Detect which cell encompasses the target text, then output its [x, y] center coordinate. 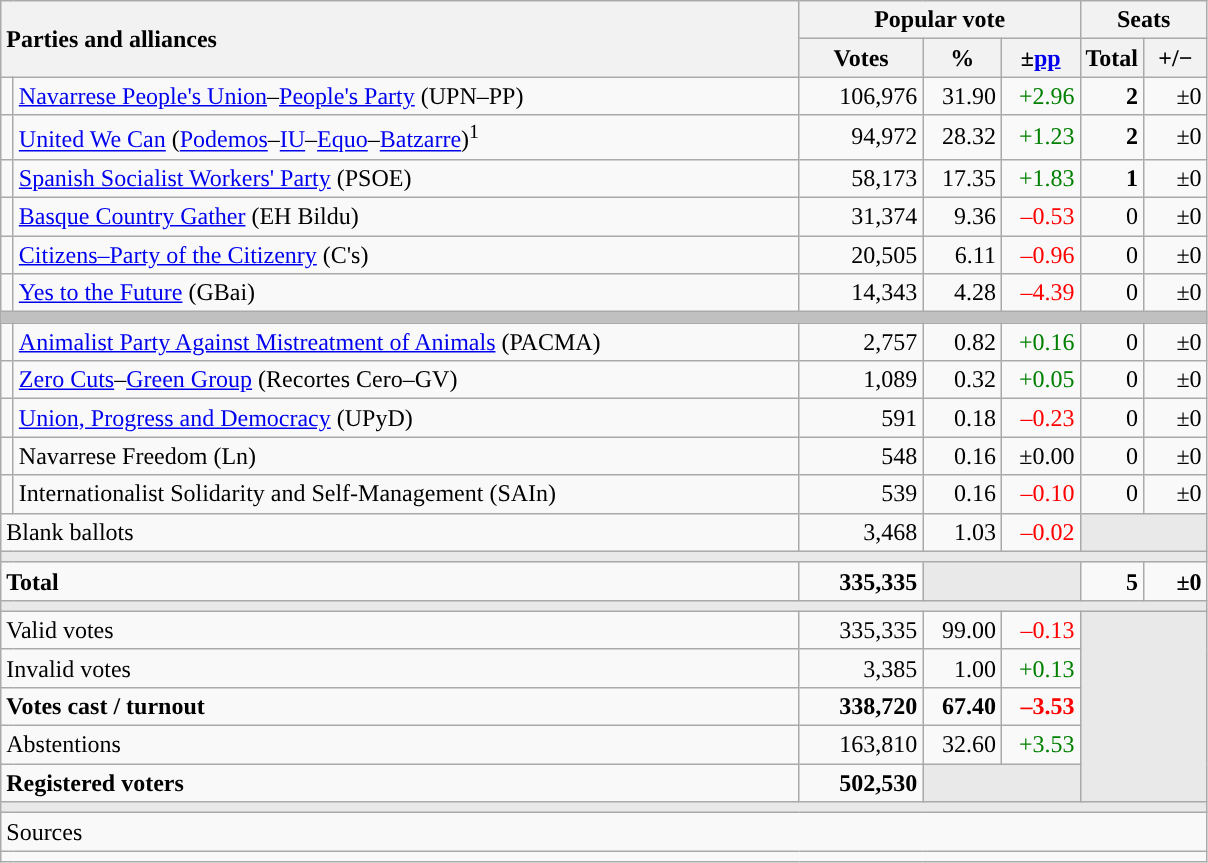
31,374 [861, 217]
Navarrese Freedom (Ln) [406, 456]
+0.13 [1040, 668]
+/− [1176, 58]
2,757 [861, 342]
+2.96 [1040, 96]
3,385 [861, 668]
539 [861, 494]
0.18 [962, 418]
Citizens–Party of the Citizenry (C's) [406, 255]
–0.96 [1040, 255]
±0.00 [1040, 456]
Votes cast / turnout [400, 706]
3,468 [861, 532]
±pp [1040, 58]
–0.53 [1040, 217]
–0.23 [1040, 418]
106,976 [861, 96]
591 [861, 418]
9.36 [962, 217]
Parties and alliances [400, 39]
20,505 [861, 255]
Spanish Socialist Workers' Party (PSOE) [406, 178]
–0.13 [1040, 630]
United We Can (Podemos–IU–Equo–Batzarre)1 [406, 138]
Basque Country Gather (EH Bildu) [406, 217]
163,810 [861, 745]
Internationalist Solidarity and Self-Management (SAIn) [406, 494]
548 [861, 456]
+3.53 [1040, 745]
Yes to the Future (GBai) [406, 293]
17.35 [962, 178]
0.82 [962, 342]
1.00 [962, 668]
–0.02 [1040, 532]
Blank ballots [400, 532]
Votes [861, 58]
94,972 [861, 138]
–0.10 [1040, 494]
Abstentions [400, 745]
Popular vote [940, 20]
–4.39 [1040, 293]
1.03 [962, 532]
1,089 [861, 380]
+1.23 [1040, 138]
Valid votes [400, 630]
Union, Progress and Democracy (UPyD) [406, 418]
1 [1112, 178]
14,343 [861, 293]
502,530 [861, 783]
Invalid votes [400, 668]
Sources [604, 832]
0.32 [962, 380]
+0.16 [1040, 342]
Navarrese People's Union–People's Party (UPN–PP) [406, 96]
58,173 [861, 178]
+0.05 [1040, 380]
99.00 [962, 630]
% [962, 58]
Animalist Party Against Mistreatment of Animals (PACMA) [406, 342]
+1.83 [1040, 178]
Seats [1144, 20]
31.90 [962, 96]
–3.53 [1040, 706]
Zero Cuts–Green Group (Recortes Cero–GV) [406, 380]
6.11 [962, 255]
5 [1112, 581]
Registered voters [400, 783]
67.40 [962, 706]
28.32 [962, 138]
32.60 [962, 745]
338,720 [861, 706]
4.28 [962, 293]
